Output the (x, y) coordinate of the center of the cell containing the given text.  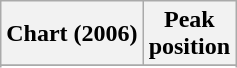
Chart (2006) (72, 34)
Peak position (189, 34)
